Provide the (X, Y) coordinate of the cell's center where the given text is located.  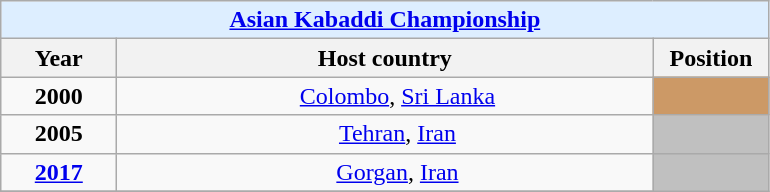
Position (711, 58)
Year (59, 58)
Asian Kabaddi Championship (385, 20)
Gorgan, Iran (385, 172)
2000 (59, 96)
Colombo, Sri Lanka (385, 96)
2017 (59, 172)
Tehran, Iran (385, 134)
Host country (385, 58)
2005 (59, 134)
